Provide the [x, y] coordinate of the cell's center where the given text is located.  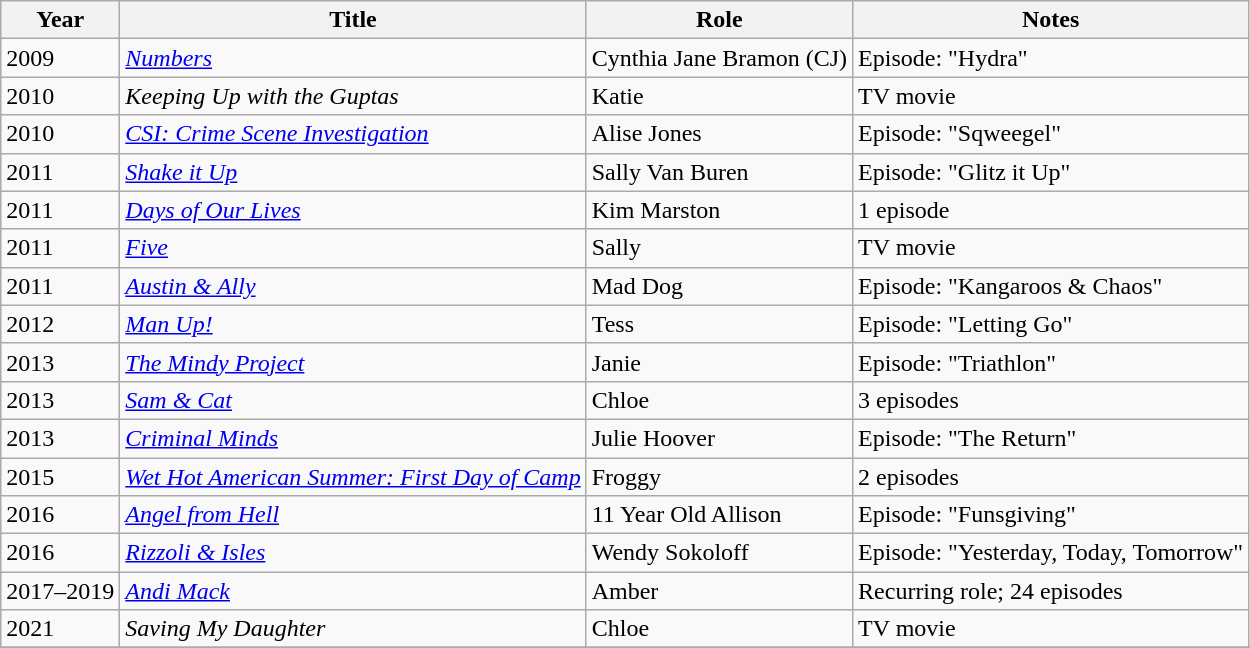
CSI: Crime Scene Investigation [353, 134]
1 episode [1051, 210]
Episode: "Triathlon" [1051, 362]
Title [353, 20]
Episode: "Glitz it Up" [1051, 172]
Saving My Daughter [353, 629]
Kim Marston [719, 210]
Cynthia Jane Bramon (CJ) [719, 58]
Sally Van Buren [719, 172]
Wet Hot American Summer: First Day of Camp [353, 477]
Sam & Cat [353, 400]
Tess [719, 324]
Episode: "Funsgiving" [1051, 515]
2021 [60, 629]
2017–2019 [60, 591]
Episode: "Sqweegel" [1051, 134]
Sally [719, 248]
Julie Hoover [719, 438]
Five [353, 248]
Amber [719, 591]
2009 [60, 58]
Recurring role; 24 episodes [1051, 591]
Shake it Up [353, 172]
Episode: "Yesterday, Today, Tomorrow" [1051, 553]
Year [60, 20]
3 episodes [1051, 400]
Austin & Ally [353, 286]
Angel from Hell [353, 515]
Episode: "Kangaroos & Chaos" [1051, 286]
Rizzoli & Isles [353, 553]
Notes [1051, 20]
2015 [60, 477]
The Mindy Project [353, 362]
Criminal Minds [353, 438]
2 episodes [1051, 477]
Days of Our Lives [353, 210]
Role [719, 20]
Froggy [719, 477]
Janie [719, 362]
Episode: "Letting Go" [1051, 324]
Keeping Up with the Guptas [353, 96]
Episode: "Hydra" [1051, 58]
Man Up! [353, 324]
11 Year Old Allison [719, 515]
2012 [60, 324]
Numbers [353, 58]
Wendy Sokoloff [719, 553]
Mad Dog [719, 286]
Andi Mack [353, 591]
Alise Jones [719, 134]
Katie [719, 96]
Episode: "The Return" [1051, 438]
